From the cell containing the given text, extract its center point as [X, Y] coordinate. 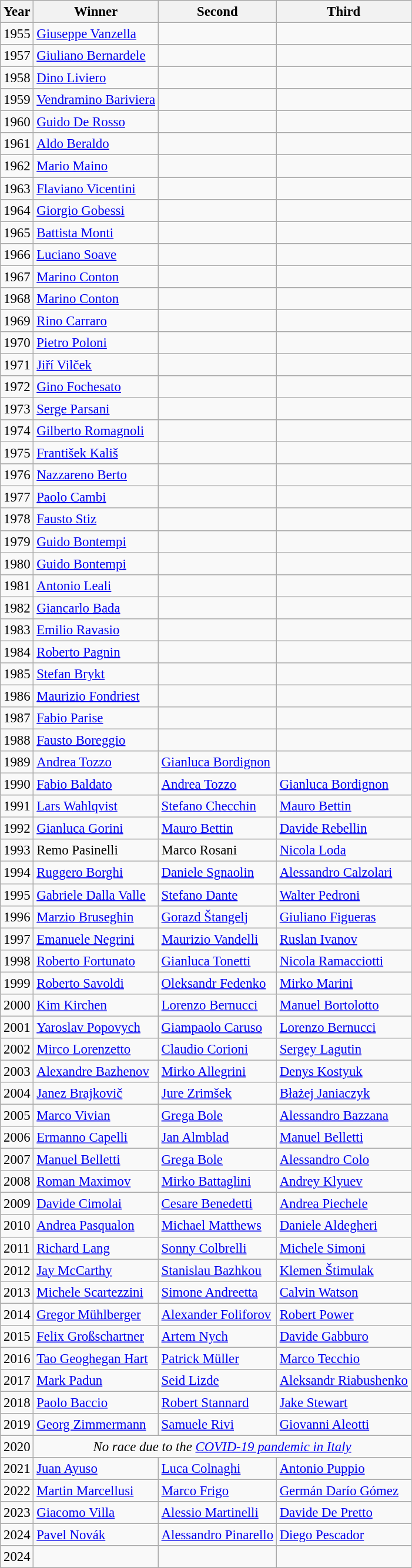
1965 [17, 233]
Stanislau Bazhkou [217, 1270]
Seid Lizde [217, 1381]
1977 [17, 497]
1961 [17, 144]
Giacomo Villa [96, 1513]
Maurizio Vandelli [217, 939]
Marco Tecchio [343, 1358]
1966 [17, 254]
2019 [17, 1425]
1959 [17, 100]
Giuliano Figueras [343, 917]
Simone Andreetta [217, 1292]
Juan Ayuso [96, 1469]
Germán Darío Gómez [343, 1491]
No race due to the COVID-19 pandemic in Italy [222, 1447]
Davide Rebellin [343, 829]
Dino Liviero [96, 78]
Calvin Watson [343, 1292]
Diego Pescador [343, 1535]
1986 [17, 696]
Gorazd Štangelj [217, 917]
1970 [17, 343]
Nicola Loda [343, 851]
1982 [17, 608]
1973 [17, 409]
1991 [17, 806]
Gabriele Dalla Valle [96, 895]
Flaviano Vicentini [96, 189]
Maurizio Fondriest [96, 696]
Martin Marcellusi [96, 1491]
Michele Simoni [343, 1248]
Claudio Corioni [217, 1049]
Gianluca Gorini [96, 829]
Marco Frigo [217, 1491]
Felix Großschartner [96, 1337]
Marco Vivian [96, 1116]
1963 [17, 189]
Pavel Novák [96, 1535]
Roberto Pagnin [96, 652]
Stefano Checchin [217, 806]
2004 [17, 1093]
1974 [17, 431]
Giampaolo Caruso [217, 1027]
2007 [17, 1160]
Davide Cimolai [96, 1204]
1979 [17, 541]
2010 [17, 1226]
1955 [17, 34]
Alessandro Calzolari [343, 873]
Andrea Piechele [343, 1204]
Giuliano Bernardele [96, 56]
Year [17, 12]
2015 [17, 1337]
Roberto Fortunato [96, 961]
Roberto Savoldi [96, 983]
Fausto Stiz [96, 520]
Gianluca Tonetti [217, 961]
1997 [17, 939]
Paolo Cambi [96, 497]
Gilberto Romagnoli [96, 431]
2006 [17, 1138]
Pietro Poloni [96, 343]
Aleksandr Riabushenko [343, 1381]
Yaroslav Popovych [96, 1027]
2013 [17, 1292]
1958 [17, 78]
Richard Lang [96, 1248]
Andrey Klyuev [343, 1182]
Alexandre Bazhenov [96, 1071]
Paolo Baccio [96, 1402]
Janez Brajkovič [96, 1093]
Fabio Baldato [96, 785]
Luciano Soave [96, 254]
2016 [17, 1358]
1981 [17, 586]
Fausto Boreggio [96, 741]
2003 [17, 1071]
Robert Power [343, 1314]
1990 [17, 785]
2000 [17, 1005]
Alessandro Colo [343, 1160]
Ruslan Ivanov [343, 939]
Denys Kostyuk [343, 1071]
Marzio Bruseghin [96, 917]
Roman Maximov [96, 1182]
Manuel Bortolotto [343, 1005]
Davide Gabburo [343, 1337]
1985 [17, 674]
1996 [17, 917]
Ermanno Capelli [96, 1138]
1962 [17, 166]
1967 [17, 277]
2023 [17, 1513]
Nicola Ramacciotti [343, 961]
Lars Wahlqvist [96, 806]
Klemen Štimulak [343, 1270]
Nazzareno Berto [96, 475]
1989 [17, 762]
Patrick Müller [217, 1358]
Jake Stewart [343, 1402]
Davide De Pretto [343, 1513]
1983 [17, 630]
1988 [17, 741]
1987 [17, 718]
Mark Padun [96, 1381]
Guido De Rosso [96, 122]
2008 [17, 1182]
Mirko Battaglini [217, 1182]
Giancarlo Bada [96, 608]
2020 [17, 1447]
Błażej Janiaczyk [343, 1093]
Fabio Parise [96, 718]
1980 [17, 564]
Winner [96, 12]
Kim Kirchen [96, 1005]
2002 [17, 1049]
2021 [17, 1469]
Sonny Colbrelli [217, 1248]
František Kališ [96, 453]
Daniele Aldegheri [343, 1226]
Stefan Brykt [96, 674]
Daniele Sgnaolin [217, 873]
Artem Nych [217, 1337]
Michael Matthews [217, 1226]
Samuele Rivi [217, 1425]
Remo Pasinelli [96, 851]
1976 [17, 475]
Luca Colnaghi [217, 1469]
1994 [17, 873]
Giorgio Gobessi [96, 210]
Mirko Marini [343, 983]
Sergey Lagutin [343, 1049]
2001 [17, 1027]
Alessandro Pinarello [217, 1535]
Jure Zrimšek [217, 1093]
1993 [17, 851]
Andrea Pasqualon [96, 1226]
Oleksandr Fedenko [217, 983]
Emilio Ravasio [96, 630]
Walter Pedroni [343, 895]
2022 [17, 1491]
Alessio Martinelli [217, 1513]
Jiří Vilček [96, 365]
1984 [17, 652]
2017 [17, 1381]
Marco Rosani [217, 851]
Giovanni Aleotti [343, 1425]
1957 [17, 56]
Giuseppe Vanzella [96, 34]
Battista Monti [96, 233]
Second [217, 12]
1972 [17, 387]
1969 [17, 321]
Cesare Benedetti [217, 1204]
2011 [17, 1248]
Mario Maino [96, 166]
Gino Fochesato [96, 387]
2018 [17, 1402]
Gregor Mühlberger [96, 1314]
Jay McCarthy [96, 1270]
Third [343, 12]
2014 [17, 1314]
1964 [17, 210]
1995 [17, 895]
1978 [17, 520]
Emanuele Negrini [96, 939]
2012 [17, 1270]
1971 [17, 365]
Ruggero Borghi [96, 873]
Aldo Beraldo [96, 144]
1998 [17, 961]
Michele Scartezzini [96, 1292]
1968 [17, 299]
1975 [17, 453]
Serge Parsani [96, 409]
Georg Zimmermann [96, 1425]
Alessandro Bazzana [343, 1116]
Alexander Foliforov [217, 1314]
Rino Carraro [96, 321]
Jan Almblad [217, 1138]
1960 [17, 122]
1999 [17, 983]
Mirco Lorenzetto [96, 1049]
Stefano Dante [217, 895]
Antonio Leali [96, 586]
Tao Geoghegan Hart [96, 1358]
Vendramino Bariviera [96, 100]
Mirko Allegrini [217, 1071]
2009 [17, 1204]
2005 [17, 1116]
Robert Stannard [217, 1402]
1992 [17, 829]
Antonio Puppio [343, 1469]
